Return the (X, Y) coordinate for the center point of the cell that contains the specified text.  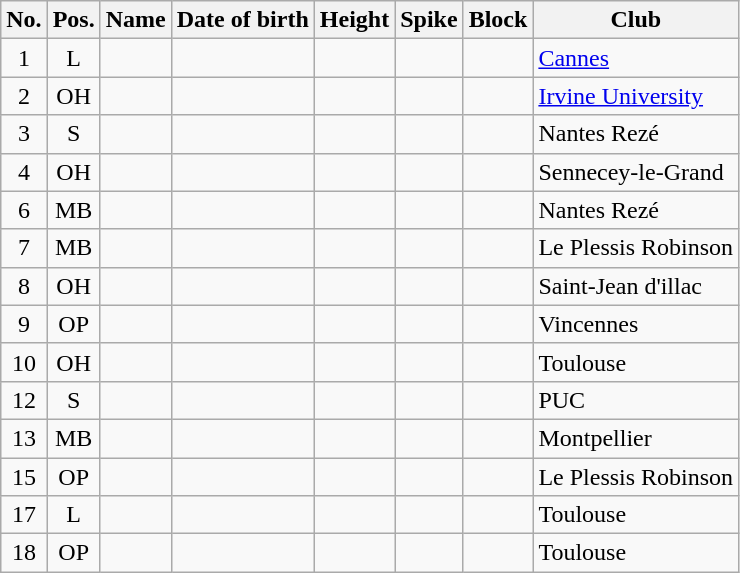
17 (24, 515)
8 (24, 286)
6 (24, 210)
Vincennes (636, 324)
No. (24, 20)
Club (636, 20)
18 (24, 553)
13 (24, 438)
PUC (636, 400)
12 (24, 400)
Spike (429, 20)
Date of birth (242, 20)
15 (24, 477)
Cannes (636, 58)
10 (24, 362)
1 (24, 58)
Irvine University (636, 96)
Saint-Jean d'illac (636, 286)
9 (24, 324)
Height (354, 20)
3 (24, 134)
Sennecey-le-Grand (636, 172)
Block (498, 20)
2 (24, 96)
Montpellier (636, 438)
7 (24, 248)
Pos. (74, 20)
Name (136, 20)
4 (24, 172)
